Capture the cell that displays the provided text and extract its [x, y] central coordinate. 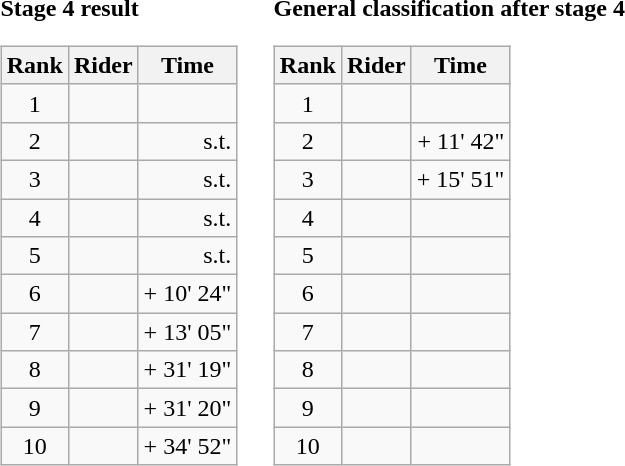
+ 11' 42" [460, 141]
+ 34' 52" [188, 446]
+ 10' 24" [188, 294]
+ 31' 20" [188, 408]
+ 31' 19" [188, 370]
+ 13' 05" [188, 332]
+ 15' 51" [460, 179]
